Identify which cell holds the provided text, then report its (X, Y) central coordinate. 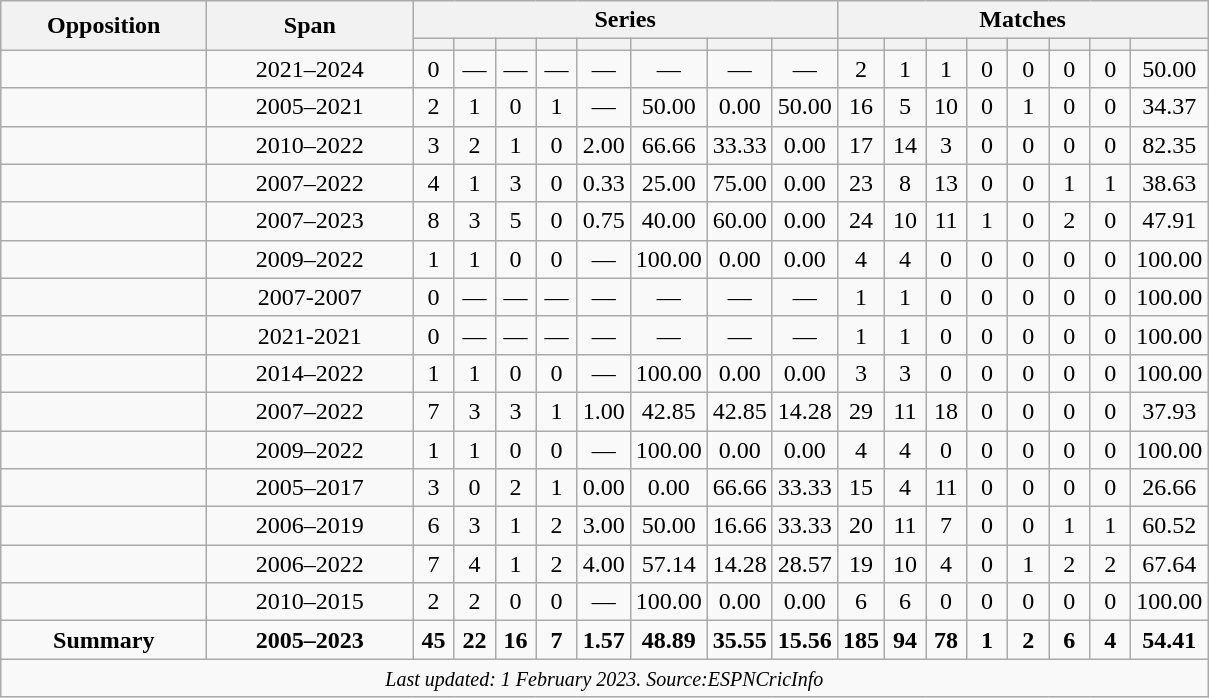
0.75 (604, 221)
2006–2019 (310, 526)
57.14 (668, 564)
18 (946, 411)
13 (946, 183)
60.00 (740, 221)
17 (860, 145)
2021-2021 (310, 335)
Series (625, 20)
22 (474, 640)
Matches (1022, 20)
185 (860, 640)
82.35 (1170, 145)
28.57 (804, 564)
19 (860, 564)
4.00 (604, 564)
20 (860, 526)
2005–2017 (310, 488)
Span (310, 26)
2007–2023 (310, 221)
Last updated: 1 February 2023. Source:ESPNCricInfo (604, 678)
54.41 (1170, 640)
16.66 (740, 526)
2.00 (604, 145)
15 (860, 488)
35.55 (740, 640)
67.64 (1170, 564)
2021–2024 (310, 69)
37.93 (1170, 411)
34.37 (1170, 107)
45 (434, 640)
0.33 (604, 183)
2005–2023 (310, 640)
75.00 (740, 183)
2006–2022 (310, 564)
23 (860, 183)
29 (860, 411)
2005–2021 (310, 107)
1.00 (604, 411)
1.57 (604, 640)
40.00 (668, 221)
24 (860, 221)
38.63 (1170, 183)
26.66 (1170, 488)
3.00 (604, 526)
47.91 (1170, 221)
94 (904, 640)
2010–2015 (310, 602)
48.89 (668, 640)
25.00 (668, 183)
2014–2022 (310, 373)
60.52 (1170, 526)
Summary (104, 640)
2007-2007 (310, 297)
15.56 (804, 640)
14 (904, 145)
2010–2022 (310, 145)
Opposition (104, 26)
78 (946, 640)
